Output the (X, Y) coordinate of the center of the cell containing the given text.  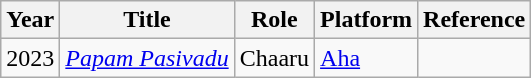
Reference (474, 20)
Platform (366, 20)
Chaaru (274, 58)
Year (30, 20)
Aha (366, 58)
Title (147, 20)
Role (274, 20)
2023 (30, 58)
Papam Pasivadu (147, 58)
